Extract the [x, y] coordinate from the center of the cell holding the provided text.  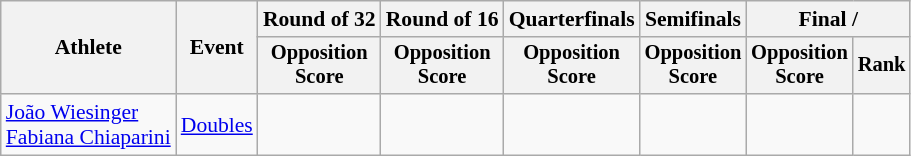
Round of 16 [442, 19]
Rank [882, 66]
Round of 32 [320, 19]
Semifinals [694, 19]
Quarterfinals [572, 19]
Athlete [88, 48]
Doubles [217, 124]
João WiesingerFabiana Chiaparini [88, 124]
Event [217, 48]
Final / [828, 19]
